Provide the (X, Y) coordinate of the cell's center where the given text is located.  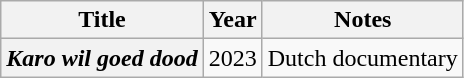
Notes (362, 20)
2023 (232, 58)
Year (232, 20)
Dutch documentary (362, 58)
Title (102, 20)
Karo wil goed dood (102, 58)
